Detect which cell encompasses the target text, then output its [X, Y] center coordinate. 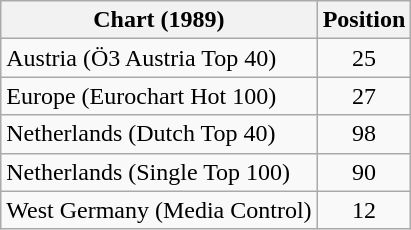
Netherlands (Single Top 100) [159, 172]
98 [364, 134]
25 [364, 58]
12 [364, 210]
Position [364, 20]
27 [364, 96]
Chart (1989) [159, 20]
Netherlands (Dutch Top 40) [159, 134]
Austria (Ö3 Austria Top 40) [159, 58]
West Germany (Media Control) [159, 210]
90 [364, 172]
Europe (Eurochart Hot 100) [159, 96]
